Extract the (X, Y) coordinate from the center of the cell holding the provided text.  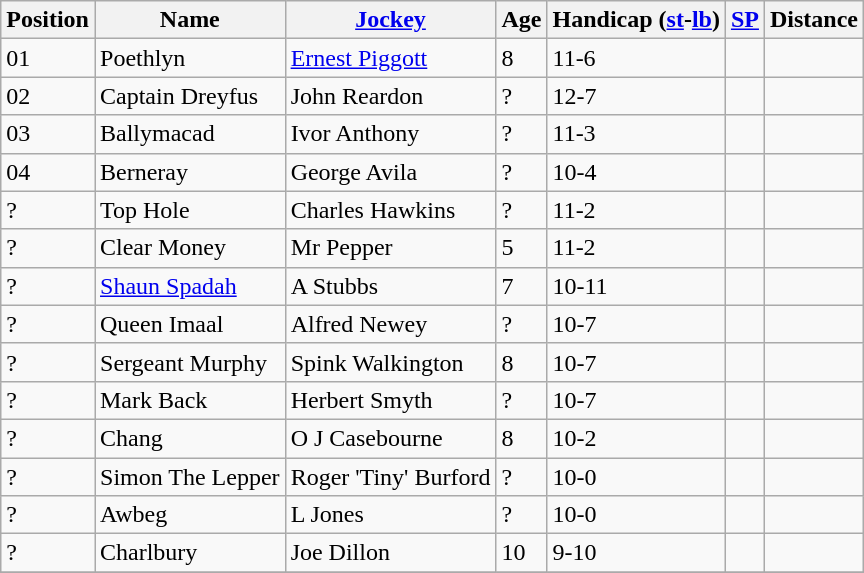
9-10 (636, 553)
Charles Hawkins (390, 210)
10-4 (636, 172)
10 (522, 553)
Name (190, 20)
Charlbury (190, 553)
SP (744, 20)
Jockey (390, 20)
5 (522, 248)
O J Casebourne (390, 438)
03 (48, 134)
Ivor Anthony (390, 134)
10-2 (636, 438)
John Reardon (390, 96)
Position (48, 20)
Ballymacad (190, 134)
Shaun Spadah (190, 286)
Roger 'Tiny' Burford (390, 477)
10-11 (636, 286)
11-6 (636, 58)
01 (48, 58)
Sergeant Murphy (190, 362)
Captain Dreyfus (190, 96)
Mark Back (190, 400)
Mr Pepper (390, 248)
11-3 (636, 134)
Top Hole (190, 210)
Herbert Smyth (390, 400)
A Stubbs (390, 286)
Spink Walkington (390, 362)
Queen Imaal (190, 324)
Ernest Piggott (390, 58)
Awbeg (190, 515)
Handicap (st-lb) (636, 20)
04 (48, 172)
Age (522, 20)
George Avila (390, 172)
Joe Dillon (390, 553)
7 (522, 286)
Simon The Lepper (190, 477)
Distance (814, 20)
12-7 (636, 96)
Poethlyn (190, 58)
02 (48, 96)
Berneray (190, 172)
Alfred Newey (390, 324)
L Jones (390, 515)
Chang (190, 438)
Clear Money (190, 248)
